Detect which cell encompasses the target text, then output its (X, Y) center coordinate. 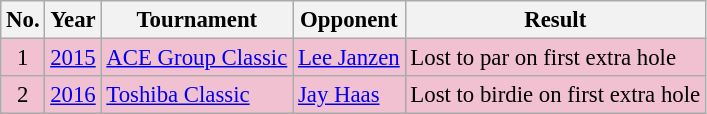
Tournament (197, 20)
Opponent (349, 20)
Lost to par on first extra hole (555, 58)
Lost to birdie on first extra hole (555, 95)
Year (73, 20)
No. (23, 20)
Lee Janzen (349, 58)
2015 (73, 58)
ACE Group Classic (197, 58)
Toshiba Classic (197, 95)
1 (23, 58)
2 (23, 95)
Jay Haas (349, 95)
Result (555, 20)
2016 (73, 95)
